Locate the cell with the specified text and output its (X, Y) center coordinate. 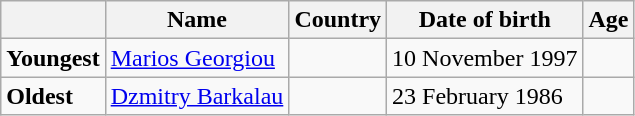
Name (197, 20)
10 November 1997 (485, 58)
Dzmitry Barkalau (197, 96)
Country (338, 20)
Marios Georgiou (197, 58)
Date of birth (485, 20)
23 February 1986 (485, 96)
Youngest (53, 58)
Oldest (53, 96)
Age (608, 20)
